For the text-containing cell, return its midpoint in [x, y] coordinate format. 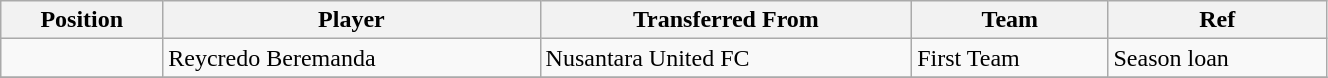
Ref [1217, 20]
Transferred From [726, 20]
Player [352, 20]
Position [82, 20]
First Team [1010, 58]
Reycredo Beremanda [352, 58]
Nusantara United FC [726, 58]
Season loan [1217, 58]
Team [1010, 20]
